Provide the (x, y) coordinate of the cell's center where the given text is located.  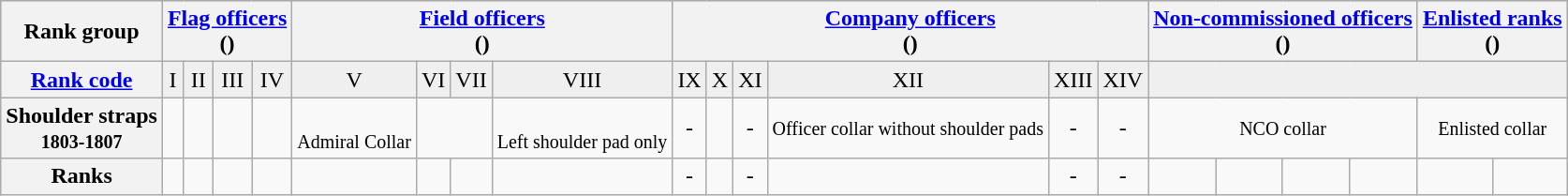
Shoulder straps1803-1807 (82, 128)
III (232, 80)
Company officers() (910, 32)
Rank group (82, 32)
V (354, 80)
VI (433, 80)
Enlisted ranks() (1492, 32)
Admiral Collar (354, 128)
Rank code (82, 80)
XI (750, 80)
XIV (1123, 80)
IV (272, 80)
IX (689, 80)
Flag officers() (227, 32)
X (719, 80)
Enlisted collar (1492, 128)
VIII (583, 80)
VII (471, 80)
NCO collar (1283, 128)
I (172, 80)
Field officers() (482, 32)
Left shoulder pad only (583, 128)
XIII (1073, 80)
XII (909, 80)
Officer collar without shoulder pads (909, 128)
Ranks (82, 176)
Non-commissioned officers() (1283, 32)
II (199, 80)
